From the cell containing the given text, extract its center point as (X, Y) coordinate. 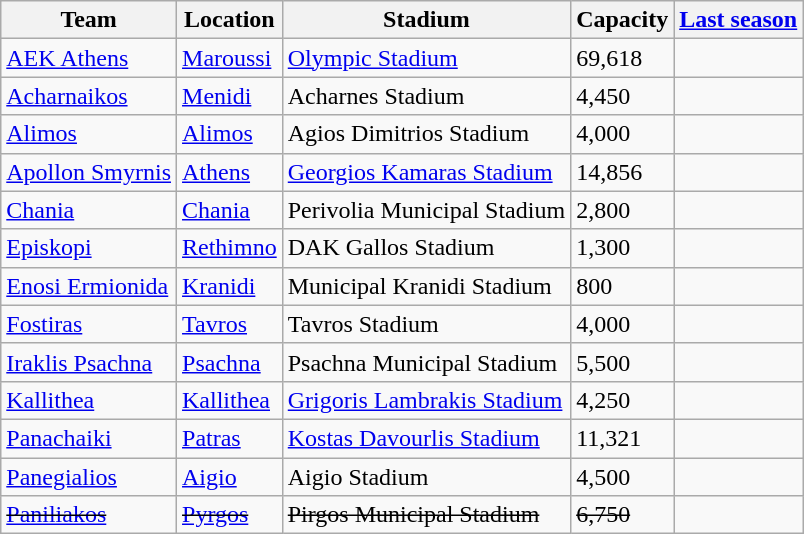
Iraklis Psachna (89, 362)
Tavros Stadium (426, 324)
Tavros (230, 324)
2,800 (622, 210)
800 (622, 286)
11,321 (622, 438)
Psachna Municipal Stadium (426, 362)
Kostas Davourlis Stadium (426, 438)
Capacity (622, 20)
Grigoris Lambrakis Stadium (426, 400)
Athens (230, 172)
Pirgos Municipal Stadium (426, 515)
4,500 (622, 477)
Acharnaikos (89, 96)
Maroussi (230, 58)
69,618 (622, 58)
Georgios Kamaras Stadium (426, 172)
Patras (230, 438)
Apollon Smyrnis (89, 172)
Aigio (230, 477)
Last season (738, 20)
5,500 (622, 362)
Pyrgos (230, 515)
Aigio Stadium (426, 477)
DAK Gallos Stadium (426, 248)
Menidi (230, 96)
Rethimno (230, 248)
Panachaiki (89, 438)
Episkopi (89, 248)
Panegialios (89, 477)
Team (89, 20)
Perivolia Municipal Stadium (426, 210)
4,450 (622, 96)
4,250 (622, 400)
Enosi Ermionida (89, 286)
Municipal Kranidi Stadium (426, 286)
Olympic Stadium (426, 58)
Psachna (230, 362)
Stadium (426, 20)
Paniliakos (89, 515)
Kranidi (230, 286)
1,300 (622, 248)
6,750 (622, 515)
14,856 (622, 172)
Location (230, 20)
Acharnes Stadium (426, 96)
AEK Athens (89, 58)
Fostiras (89, 324)
Agios Dimitrios Stadium (426, 134)
